Determine the [X, Y] coordinate at the center of the cell enclosing the given text.  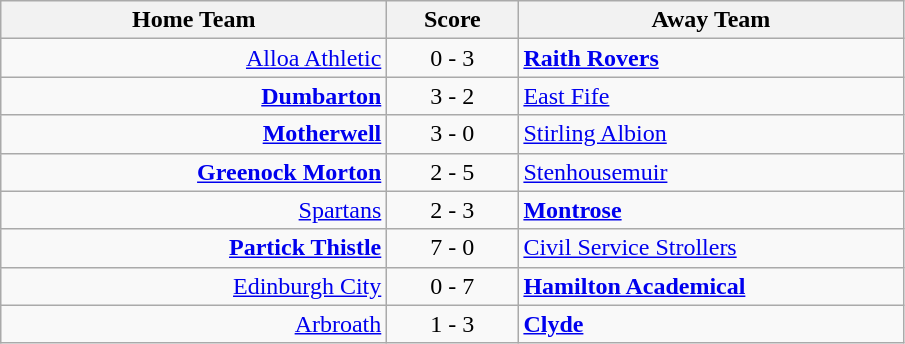
Stirling Albion [711, 134]
Arbroath [194, 324]
Civil Service Strollers [711, 248]
Hamilton Academical [711, 286]
Home Team [194, 20]
0 - 3 [452, 58]
Dumbarton [194, 96]
2 - 3 [452, 210]
Stenhousemuir [711, 172]
East Fife [711, 96]
3 - 0 [452, 134]
Montrose [711, 210]
2 - 5 [452, 172]
Score [452, 20]
Edinburgh City [194, 286]
Partick Thistle [194, 248]
3 - 2 [452, 96]
Spartans [194, 210]
Away Team [711, 20]
1 - 3 [452, 324]
Greenock Morton [194, 172]
0 - 7 [452, 286]
Motherwell [194, 134]
Clyde [711, 324]
7 - 0 [452, 248]
Raith Rovers [711, 58]
Alloa Athletic [194, 58]
